Pinpoint the cell where the given text exists, returning its [X, Y] midpoint coordinate. 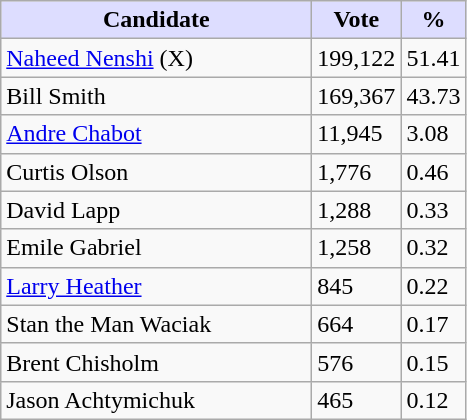
Jason Achtymichuk [156, 400]
0.17 [434, 324]
1,288 [356, 210]
Candidate [156, 20]
% [434, 20]
Brent Chisholm [156, 362]
1,258 [356, 248]
43.73 [434, 96]
David Lapp [156, 210]
0.33 [434, 210]
Andre Chabot [156, 134]
Bill Smith [156, 96]
199,122 [356, 58]
465 [356, 400]
1,776 [356, 172]
Curtis Olson [156, 172]
0.22 [434, 286]
Larry Heather [156, 286]
0.15 [434, 362]
Stan the Man Waciak [156, 324]
11,945 [356, 134]
664 [356, 324]
576 [356, 362]
0.32 [434, 248]
51.41 [434, 58]
169,367 [356, 96]
845 [356, 286]
0.46 [434, 172]
3.08 [434, 134]
Naheed Nenshi (X) [156, 58]
Emile Gabriel [156, 248]
0.12 [434, 400]
Vote [356, 20]
